Output the (x, y) coordinate of the center of the cell containing the given text.  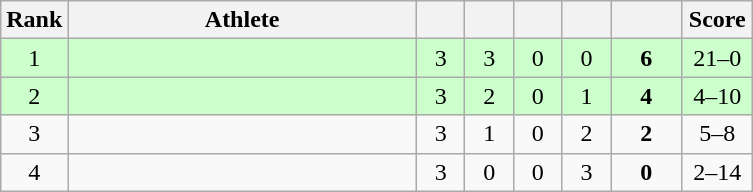
21–0 (718, 58)
5–8 (718, 134)
6 (646, 58)
Rank (34, 20)
Score (718, 20)
2–14 (718, 172)
Athlete (242, 20)
4–10 (718, 96)
